Find where the given text appears and provide that cell's center as (x, y) coordinate. 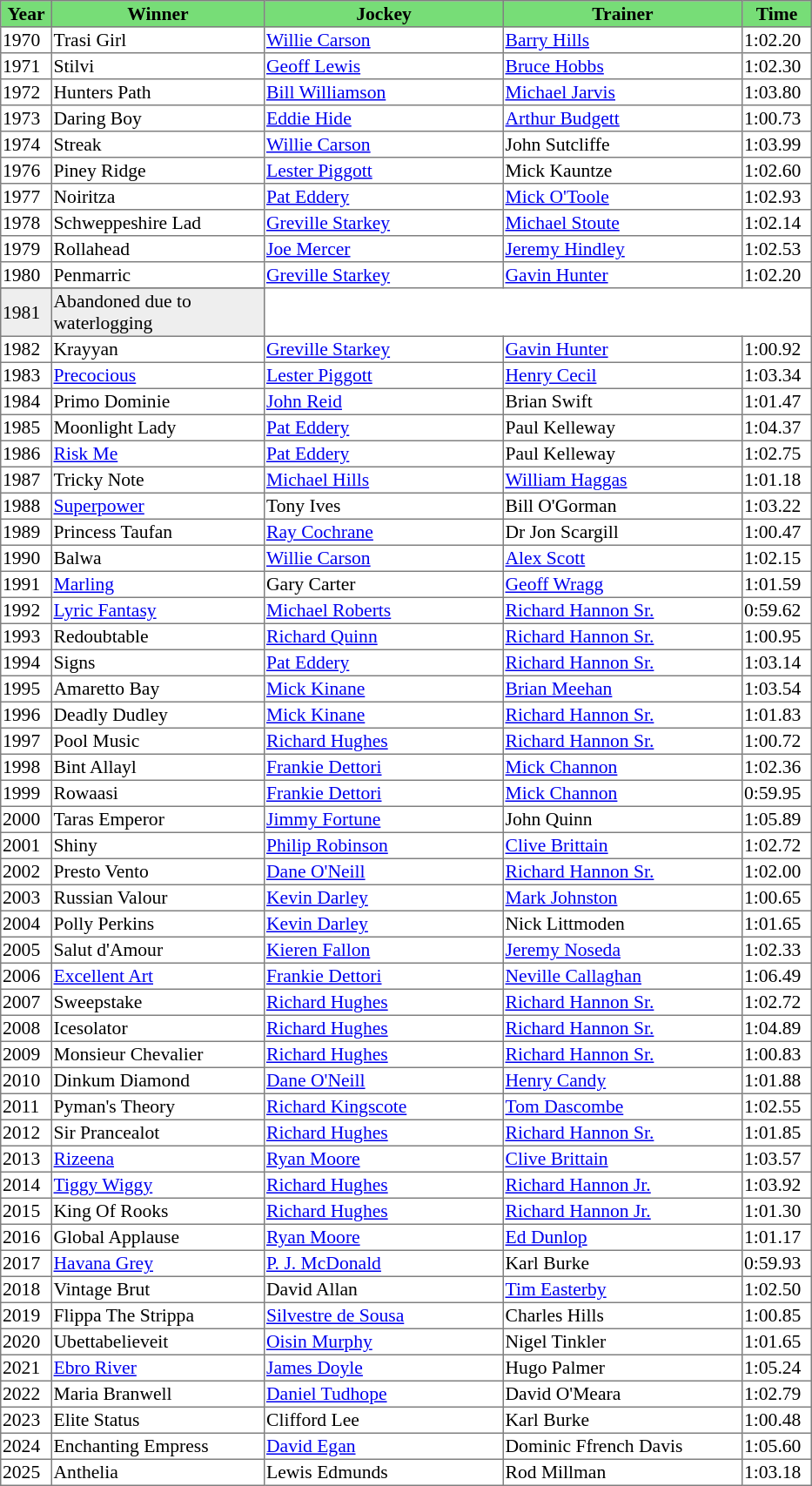
Henry Candy (622, 1080)
Schweppeshire Lad (158, 223)
Abandoned due to waterlogging (158, 313)
1:00.95 (777, 636)
2018 (26, 1289)
Barry Hills (622, 40)
Dr Jon Scargill (622, 532)
1998 (26, 767)
1:03.99 (777, 145)
1:02.55 (777, 1106)
1:02.75 (777, 454)
1983 (26, 375)
Jimmy Fortune (384, 819)
King Of Rooks (158, 1211)
1:01.47 (777, 401)
Rizeena (158, 1159)
1:03.80 (777, 92)
Neville Callaghan (622, 976)
1:02.14 (777, 223)
Sir Prancealot (158, 1133)
John Sutcliffe (622, 145)
1:00.72 (777, 741)
2002 (26, 871)
1993 (26, 636)
1990 (26, 558)
Shiny (158, 845)
Enchanting Empress (158, 1446)
2009 (26, 1054)
Noiritza (158, 197)
Marling (158, 584)
2003 (26, 898)
2000 (26, 819)
1971 (26, 66)
1:00.65 (777, 898)
1985 (26, 427)
2021 (26, 1368)
Arthur Budgett (622, 118)
John Reid (384, 401)
1976 (26, 171)
1:02.50 (777, 1289)
Ray Cochrane (384, 532)
Oisin Murphy (384, 1341)
1:01.18 (777, 480)
1:04.37 (777, 427)
Ebro River (158, 1368)
1972 (26, 92)
Stilvi (158, 66)
Hugo Palmer (622, 1368)
1987 (26, 480)
Lyric Fantasy (158, 610)
2010 (26, 1080)
Flippa The Strippa (158, 1315)
Redoubtable (158, 636)
Piney Ridge (158, 171)
Presto Vento (158, 871)
1:02.60 (777, 171)
David Egan (384, 1446)
Maria Branwell (158, 1394)
Anthelia (158, 1472)
Taras Emperor (158, 819)
Geoff Lewis (384, 66)
Trainer (622, 14)
1:03.34 (777, 375)
2001 (26, 845)
Icesolator (158, 1028)
Pool Music (158, 741)
Alex Scott (622, 558)
1:03.18 (777, 1472)
Mark Johnston (622, 898)
Salut d'Amour (158, 950)
1:00.92 (777, 349)
1984 (26, 401)
Balwa (158, 558)
Rod Millman (622, 1472)
0:59.93 (777, 1263)
1980 (26, 275)
Hunters Path (158, 92)
1:05.89 (777, 819)
2004 (26, 924)
2015 (26, 1211)
John Quinn (622, 819)
Tom Dascombe (622, 1106)
1:02.79 (777, 1394)
Lewis Edmunds (384, 1472)
Moonlight Lady (158, 427)
Elite Status (158, 1420)
Ubettabelieveit (158, 1341)
Primo Dominie (158, 401)
1:01.88 (777, 1080)
Geoff Wragg (622, 584)
Nigel Tinkler (622, 1341)
David Allan (384, 1289)
1:03.22 (777, 506)
Charles Hills (622, 1315)
2011 (26, 1106)
1994 (26, 662)
Rowaasi (158, 793)
Sweepstake (158, 1002)
1973 (26, 118)
1:01.17 (777, 1237)
Michael Stoute (622, 223)
1970 (26, 40)
Jeremy Hindley (622, 249)
Penmarric (158, 275)
0:59.95 (777, 793)
2023 (26, 1420)
2022 (26, 1394)
1981 (26, 313)
1986 (26, 454)
Mick Kauntze (622, 171)
1:02.36 (777, 767)
1979 (26, 249)
1982 (26, 349)
Polly Perkins (158, 924)
Daring Boy (158, 118)
Tony Ives (384, 506)
2005 (26, 950)
1:02.00 (777, 871)
Precocious (158, 375)
Brian Swift (622, 401)
1:02.93 (777, 197)
2025 (26, 1472)
Time (777, 14)
1:03.57 (777, 1159)
Joe Mercer (384, 249)
1991 (26, 584)
1:01.85 (777, 1133)
Michael Hills (384, 480)
1992 (26, 610)
2006 (26, 976)
1:01.83 (777, 715)
1:00.85 (777, 1315)
2019 (26, 1315)
1:02.30 (777, 66)
Richard Kingscote (384, 1106)
Year (26, 14)
Tricky Note (158, 480)
1997 (26, 741)
1:01.59 (777, 584)
Krayyan (158, 349)
Havana Grey (158, 1263)
Monsieur Chevalier (158, 1054)
2012 (26, 1133)
Russian Valour (158, 898)
1977 (26, 197)
1:00.73 (777, 118)
1:00.47 (777, 532)
1:02.33 (777, 950)
1:06.49 (777, 976)
James Doyle (384, 1368)
2014 (26, 1185)
Dinkum Diamond (158, 1080)
Bruce Hobbs (622, 66)
1:03.14 (777, 662)
Michael Jarvis (622, 92)
2017 (26, 1263)
Silvestre de Sousa (384, 1315)
2007 (26, 1002)
Bill Williamson (384, 92)
Excellent Art (158, 976)
Eddie Hide (384, 118)
1:02.53 (777, 249)
Jeremy Noseda (622, 950)
1978 (26, 223)
2013 (26, 1159)
1:01.30 (777, 1211)
1989 (26, 532)
1:02.15 (777, 558)
Richard Quinn (384, 636)
1995 (26, 689)
1999 (26, 793)
Princess Taufan (158, 532)
William Haggas (622, 480)
Daniel Tudhope (384, 1394)
1988 (26, 506)
Bill O'Gorman (622, 506)
Deadly Dudley (158, 715)
1996 (26, 715)
Dominic Ffrench Davis (622, 1446)
1:05.60 (777, 1446)
2024 (26, 1446)
1:00.48 (777, 1420)
Superpower (158, 506)
Kieren Fallon (384, 950)
Henry Cecil (622, 375)
Clifford Lee (384, 1420)
Amaretto Bay (158, 689)
Rollahead (158, 249)
1:03.54 (777, 689)
Vintage Brut (158, 1289)
Bint Allayl (158, 767)
1:03.92 (777, 1185)
Gary Carter (384, 584)
Jockey (384, 14)
Trasi Girl (158, 40)
0:59.62 (777, 610)
1:05.24 (777, 1368)
Risk Me (158, 454)
Ed Dunlop (622, 1237)
1:04.89 (777, 1028)
Streak (158, 145)
Nick Littmoden (622, 924)
Mick O'Toole (622, 197)
2008 (26, 1028)
Tim Easterby (622, 1289)
Pyman's Theory (158, 1106)
Signs (158, 662)
2020 (26, 1341)
1:00.83 (777, 1054)
Tiggy Wiggy (158, 1185)
Global Applause (158, 1237)
Brian Meehan (622, 689)
1974 (26, 145)
Philip Robinson (384, 845)
David O'Meara (622, 1394)
P. J. McDonald (384, 1263)
Winner (158, 14)
Michael Roberts (384, 610)
2016 (26, 1237)
